Pinpoint the cell where the given text exists, returning its (x, y) midpoint coordinate. 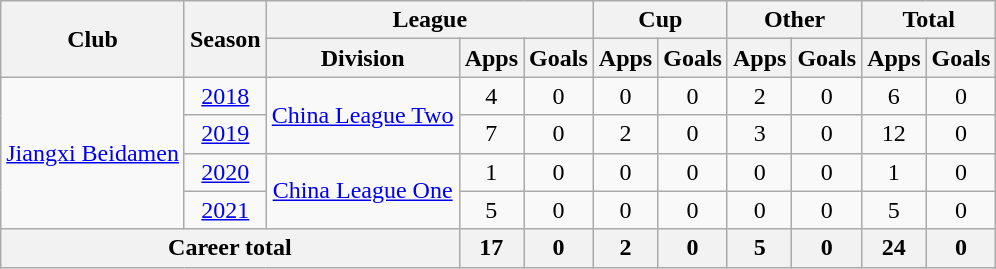
2018 (225, 96)
12 (894, 134)
Club (93, 39)
China League Two (362, 115)
Other (794, 20)
Division (362, 58)
League (430, 20)
China League One (362, 191)
2021 (225, 210)
2019 (225, 134)
Cup (660, 20)
24 (894, 248)
Total (929, 20)
17 (491, 248)
Jiangxi Beidamen (93, 153)
Career total (230, 248)
4 (491, 96)
6 (894, 96)
7 (491, 134)
2020 (225, 172)
Season (225, 39)
3 (759, 134)
